Locate the cell with the specified text and output its [x, y] center coordinate. 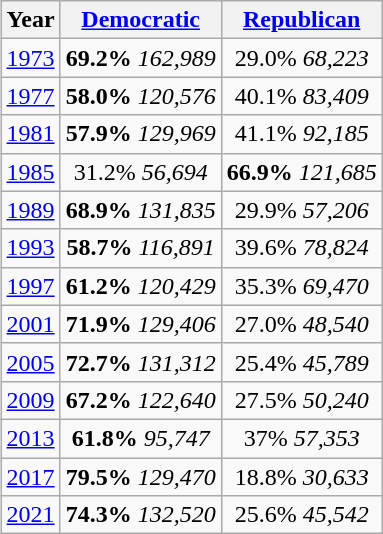
29.9% 57,206 [302, 210]
18.8% 30,633 [302, 477]
71.9% 129,406 [140, 324]
68.9% 131,835 [140, 210]
40.1% 83,409 [302, 96]
61.2% 120,429 [140, 286]
66.9% 121,685 [302, 172]
1973 [30, 58]
2009 [30, 400]
2013 [30, 438]
39.6% 78,824 [302, 248]
1993 [30, 248]
79.5% 129,470 [140, 477]
2005 [30, 362]
58.0% 120,576 [140, 96]
2021 [30, 515]
74.3% 132,520 [140, 515]
25.4% 45,789 [302, 362]
29.0% 68,223 [302, 58]
Year [30, 20]
2017 [30, 477]
1981 [30, 134]
25.6% 45,542 [302, 515]
1997 [30, 286]
37% 57,353 [302, 438]
27.0% 48,540 [302, 324]
35.3% 69,470 [302, 286]
41.1% 92,185 [302, 134]
61.8% 95,747 [140, 438]
67.2% 122,640 [140, 400]
2001 [30, 324]
Republican [302, 20]
27.5% 50,240 [302, 400]
1985 [30, 172]
58.7% 116,891 [140, 248]
1977 [30, 96]
57.9% 129,969 [140, 134]
72.7% 131,312 [140, 362]
1989 [30, 210]
31.2% 56,694 [140, 172]
Democratic [140, 20]
69.2% 162,989 [140, 58]
